Detect which cell encompasses the target text, then output its [x, y] center coordinate. 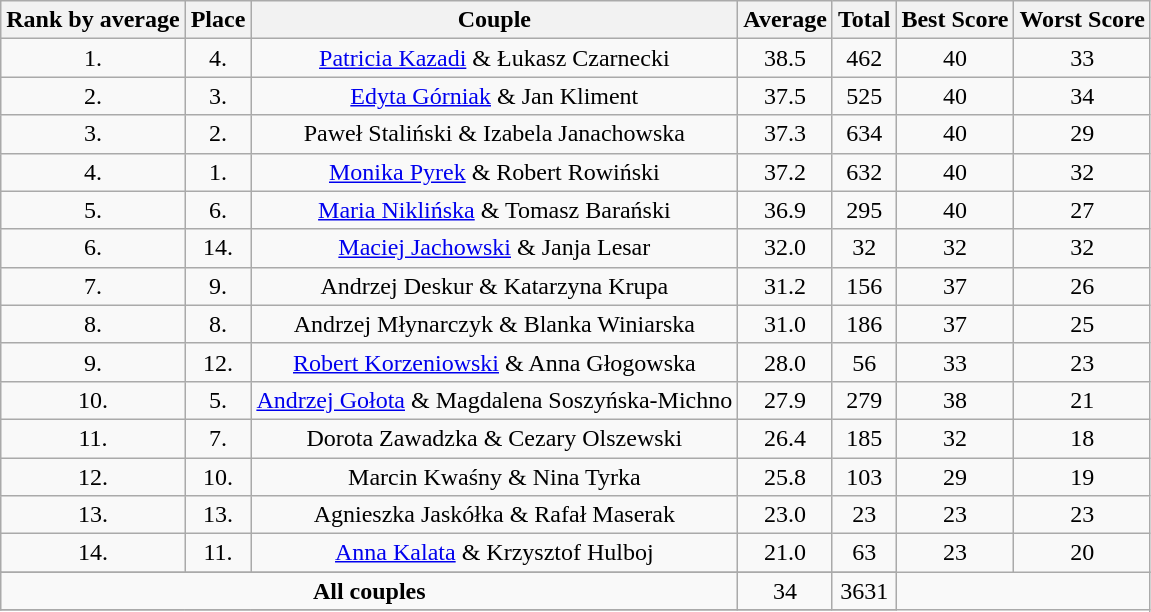
63 [864, 553]
19 [1082, 477]
56 [864, 362]
32.0 [786, 248]
Agnieszka Jaskółka & Rafał Maserak [494, 515]
279 [864, 400]
Maria Niklińska & Tomasz Barański [494, 210]
Anna Kalata & Krzysztof Hulboj [494, 553]
186 [864, 324]
37.2 [786, 172]
28.0 [786, 362]
27.9 [786, 400]
21.0 [786, 553]
Paweł Staliński & Izabela Janachowska [494, 134]
3631 [864, 591]
525 [864, 96]
Marcin Kwaśny & Nina Tyrka [494, 477]
Average [786, 20]
Robert Korzeniowski & Anna Głogowska [494, 362]
18 [1082, 438]
Dorota Zawadzka & Cezary Olszewski [494, 438]
All couples [370, 591]
Maciej Jachowski & Janja Lesar [494, 248]
634 [864, 134]
462 [864, 58]
295 [864, 210]
Andrzej Młynarczyk & Blanka Winiarska [494, 324]
103 [864, 477]
25 [1082, 324]
Place [218, 20]
26 [1082, 286]
20 [1082, 553]
632 [864, 172]
Total [864, 20]
Andrzej Gołota & Magdalena Soszyńska-Michno [494, 400]
26.4 [786, 438]
Monika Pyrek & Robert Rowiński [494, 172]
Patricia Kazadi & Łukasz Czarnecki [494, 58]
25.8 [786, 477]
36.9 [786, 210]
Rank by average [93, 20]
185 [864, 438]
21 [1082, 400]
27 [1082, 210]
Edyta Górniak & Jan Kliment [494, 96]
23.0 [786, 515]
37.5 [786, 96]
38 [955, 400]
Worst Score [1082, 20]
38.5 [786, 58]
Couple [494, 20]
Best Score [955, 20]
37.3 [786, 134]
Andrzej Deskur & Katarzyna Krupa [494, 286]
156 [864, 286]
31.2 [786, 286]
31.0 [786, 324]
